Scan for the cell matching the given text and deliver its (x, y) coordinate at center. 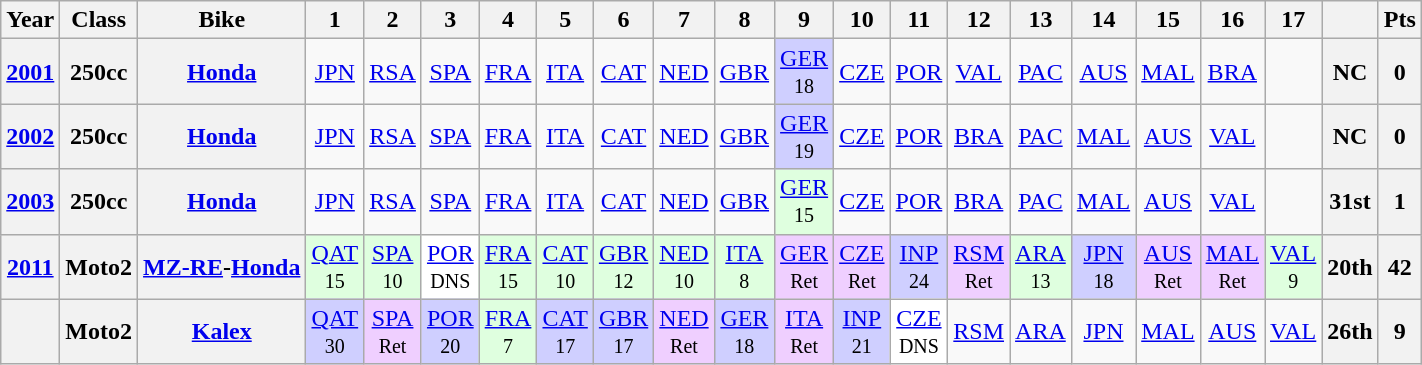
8 (744, 20)
5 (565, 20)
31st (1350, 202)
2 (393, 20)
JPN18 (1103, 266)
SPA10 (393, 266)
3 (450, 20)
7 (684, 20)
11 (919, 20)
GBR17 (623, 332)
VAL9 (1292, 266)
12 (979, 20)
INP21 (862, 332)
ARA (1041, 332)
ITARet (804, 332)
14 (1103, 20)
PORDNS (450, 266)
Pts (1400, 20)
CZERet (862, 266)
AUSRet (1168, 266)
10 (862, 20)
Year (30, 20)
Class (99, 20)
CZEDNS (919, 332)
CAT17 (565, 332)
GBR12 (623, 266)
42 (1400, 266)
ARA13 (1041, 266)
26th (1350, 332)
CAT10 (565, 266)
16 (1232, 20)
2011 (30, 266)
FRA7 (508, 332)
2003 (30, 202)
POR20 (450, 332)
4 (508, 20)
MZ-RE-Honda (222, 266)
Bike (222, 20)
2001 (30, 72)
QAT15 (335, 266)
NED10 (684, 266)
17 (1292, 20)
Kalex (222, 332)
FRA15 (508, 266)
QAT30 (335, 332)
GERRet (804, 266)
13 (1041, 20)
MALRet (1232, 266)
NEDRet (684, 332)
GER15 (804, 202)
SPARet (393, 332)
15 (1168, 20)
GER19 (804, 136)
6 (623, 20)
20th (1350, 266)
INP24 (919, 266)
RSM (979, 332)
ITA8 (744, 266)
2002 (30, 136)
RSMRet (979, 266)
